Determine the (x, y) coordinate at the center of the cell enclosing the given text.  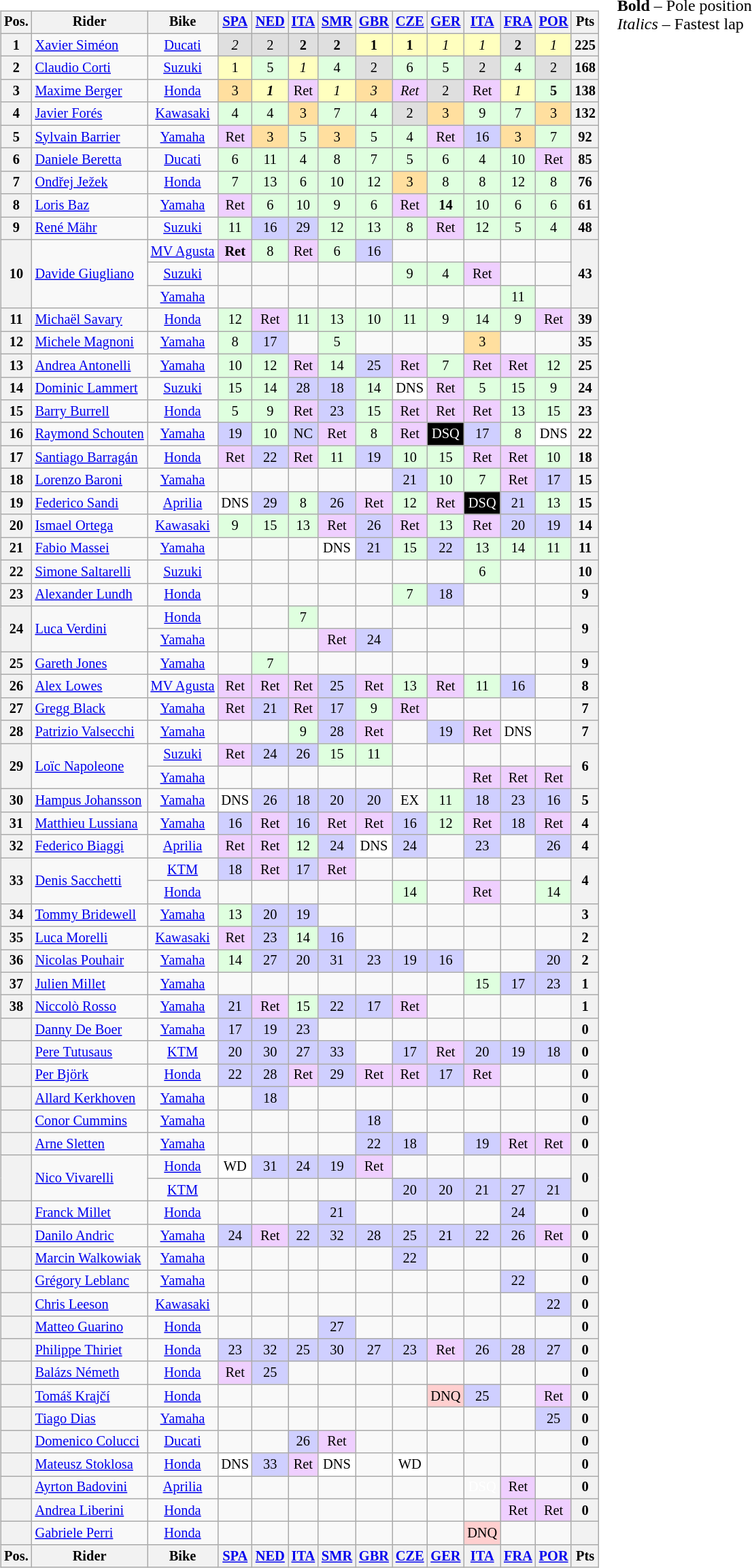
Balázs Németh (90, 1373)
Matthieu Lussiana (90, 824)
168 (585, 68)
34 (16, 915)
Ayrton Badovini (90, 1488)
Maxime Berger (90, 91)
NC (303, 434)
76 (585, 182)
Luca Verdini (90, 629)
225 (585, 45)
Matteo Guarino (90, 1327)
92 (585, 137)
Ondřej Ježek (90, 182)
Niccolò Rosso (90, 1007)
EX (410, 801)
Gabriele Perri (90, 1533)
Conor Cummins (90, 1121)
Luca Morelli (90, 938)
Santiago Barragán (90, 457)
Per Björk (90, 1075)
Sylvain Barrier (90, 137)
Tiago Dias (90, 1419)
Pere Tutusaus (90, 1052)
Julien Millet (90, 984)
Raymond Schouten (90, 434)
Loris Baz (90, 205)
Gregg Black (90, 709)
Marcin Walkowiak (90, 1258)
Barry Burrell (90, 412)
Patrizio Valsecchi (90, 732)
René Mähr (90, 229)
Javier Forés (90, 114)
61 (585, 205)
Michaël Savary (90, 320)
38 (16, 1007)
Arne Sletten (90, 1144)
Gareth Jones (90, 663)
Chris Leeson (90, 1304)
Andrea Antonelli (90, 365)
132 (585, 114)
Michele Magnoni (90, 343)
36 (16, 961)
Nicolas Pouhair (90, 961)
Danilo Andric (90, 1235)
Federico Biaggi (90, 846)
Ismael Ortega (90, 526)
Mateusz Stoklosa (90, 1465)
Hampus Johansson (90, 801)
Claudio Corti (90, 68)
Lorenzo Baroni (90, 480)
138 (585, 91)
43 (585, 273)
Alexander Lundh (90, 595)
Tommy Bridewell (90, 915)
39 (585, 320)
Simone Saltarelli (90, 571)
37 (16, 984)
Andrea Liberini (90, 1510)
Grégory Leblanc (90, 1282)
Danny De Boer (90, 1030)
Domenico Colucci (90, 1441)
Allard Kerkhoven (90, 1098)
Franck Millet (90, 1213)
Dominic Lammert (90, 388)
Alex Lowes (90, 686)
48 (585, 229)
Denis Sacchetti (90, 880)
Xavier Siméon (90, 45)
Tomáš Krajčí (90, 1396)
Philippe Thiriet (90, 1350)
Loïc Napoleone (90, 766)
Fabio Massei (90, 549)
85 (585, 160)
Federico Sandi (90, 503)
Davide Giugliano (90, 273)
Nico Vivarelli (90, 1178)
Daniele Beretta (90, 160)
